Detect which cell encompasses the target text, then output its (X, Y) center coordinate. 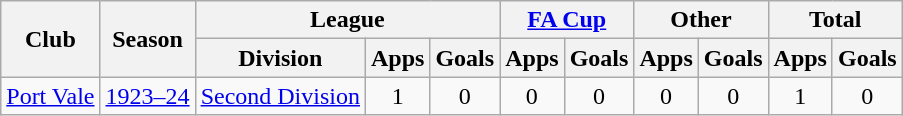
Club (50, 39)
FA Cup (567, 20)
Division (280, 58)
League (348, 20)
Total (835, 20)
Other (701, 20)
1923–24 (148, 96)
Port Vale (50, 96)
Season (148, 39)
Second Division (280, 96)
